Detect which cell encompasses the target text, then output its (x, y) center coordinate. 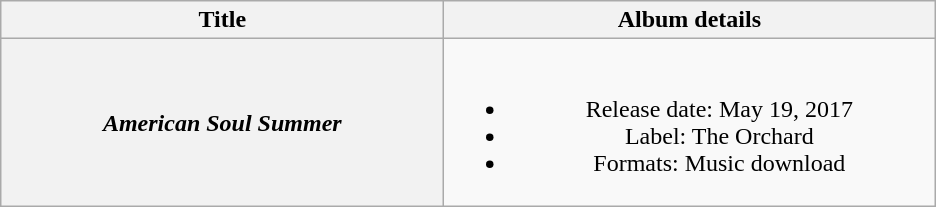
Title (222, 20)
Release date: May 19, 2017Label: The OrchardFormats: Music download (690, 122)
American Soul Summer (222, 122)
Album details (690, 20)
